From the cell containing the given text, extract its center point as [X, Y] coordinate. 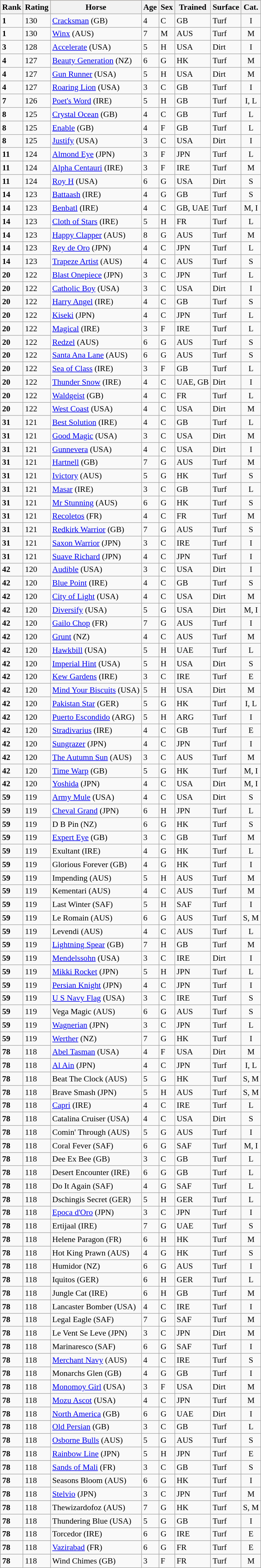
Levendi (AUS) [96, 931]
Happy Clapper (AUS) [96, 235]
Saxon Warrior (JPN) [96, 543]
Ivictory (AUS) [96, 476]
Ertijaal (IRE) [96, 1226]
Glorious Forever (GB) [96, 864]
Magical (IRE) [96, 329]
Kementari (AUS) [96, 891]
Harry Angel (IRE) [96, 302]
Sex [167, 7]
Masar (IRE) [96, 490]
Pakistan Star (GER) [96, 704]
Brave Smash (JPN) [96, 1092]
Iquitos (GER) [96, 1280]
Osborne Bulls (AUS) [96, 1441]
Suave Richard (JPN) [96, 557]
Benbatl (IRE) [96, 208]
Hartnell (GB) [96, 463]
Rey de Oro (JPN) [96, 248]
Gailo Chop (FR) [96, 623]
Horse [96, 7]
Marinaresco (SAF) [96, 1347]
Kiseki (JPN) [96, 315]
Wagnerian (JPN) [96, 1025]
U S Navy Flag (USA) [96, 998]
Cloth of Stars (IRE) [96, 221]
GB, UAE [193, 208]
Roy H (USA) [96, 181]
Puerto Escondido (ARG) [96, 717]
Best Solution (IRE) [96, 423]
Beat The Clock (AUS) [96, 1079]
Expert Eye (GB) [96, 838]
Humidor (NZ) [96, 1266]
Santa Ana Lane (AUS) [96, 355]
Winx (AUS) [96, 34]
UAE, GB [193, 382]
Cat. [251, 7]
Yoshida (JPN) [96, 784]
Mendelssohn (USA) [96, 958]
Dschingis Secret (GER) [96, 1200]
Wind Chimes (GB) [96, 1561]
Torcedor (IRE) [96, 1534]
Catalina Cruiser (USA) [96, 1119]
Almond Eye (JPN) [96, 155]
Lancaster Bomber (USA) [96, 1307]
Rating [37, 7]
Imperial Hint (USA) [96, 664]
Grunt (NZ) [96, 637]
Catholic Boy (USA) [96, 288]
Enable (GB) [96, 128]
Merchant Navy (AUS) [96, 1360]
Good Magic (USA) [96, 436]
Capri (IRE) [96, 1105]
Sea of Class (IRE) [96, 369]
Army Mule (USA) [96, 798]
Helene Paragon (FR) [96, 1240]
ARG [193, 717]
Hawkbill (USA) [96, 650]
Alpha Centauri (IRE) [96, 168]
Thundering Blue (USA) [96, 1521]
Rank [12, 7]
Coral Fever (SAF) [96, 1146]
Kew Gardens (IRE) [96, 677]
Abel Tasman (USA) [96, 1052]
Accelerate (USA) [96, 47]
Mikki Rocket (JPN) [96, 972]
Do It Again (SAF) [96, 1186]
Old Persian (GB) [96, 1427]
Cheval Grand (JPN) [96, 811]
Vazirabad (FR) [96, 1548]
Redzel (AUS) [96, 342]
Le Vent Se Leve (JPN) [96, 1333]
Persian Knight (JPN) [96, 985]
Al Ain (JPN) [96, 1066]
Stelvio (JPN) [96, 1494]
Blast Onepiece (JPN) [96, 275]
Jungle Cat (IRE) [96, 1293]
Thunder Snow (IRE) [96, 382]
Waldgeist (GB) [96, 396]
Monomoy Girl (USA) [96, 1387]
Rainbow Line (JPN) [96, 1454]
Legal Eagle (SAF) [96, 1320]
The Autumn Sun (AUS) [96, 757]
Audible (USA) [96, 570]
Diversify (USA) [96, 610]
Mr Stunning (AUS) [96, 503]
Stradivarius (IRE) [96, 731]
Recoletos (FR) [96, 516]
Dee Ex Bee (GB) [96, 1159]
Cracksman (GB) [96, 21]
Gun Runner (USA) [96, 74]
Trapeze Artist (AUS) [96, 262]
D B Pin (NZ) [96, 824]
City of Light (USA) [96, 597]
Mozu Ascot (USA) [96, 1400]
Last Winter (SAF) [96, 905]
Hot King Prawn (AUS) [96, 1253]
Sungrazer (JPN) [96, 744]
Surface [226, 7]
Comin' Through (AUS) [96, 1133]
Exultant (IRE) [96, 851]
Monarchs Glen (GB) [96, 1374]
Poet's Word (IRE) [96, 101]
Lightning Spear (GB) [96, 945]
Time Warp (GB) [96, 771]
Mind Your Biscuits (USA) [96, 690]
Roaring Lion (USA) [96, 88]
Battaash (IRE) [96, 195]
Epoca d'Oro (JPN) [96, 1213]
North America (GB) [96, 1414]
Le Romain (AUS) [96, 918]
Blue Point (IRE) [96, 583]
Age [150, 7]
Justify (USA) [96, 141]
Werther (NZ) [96, 1039]
Vega Magic (AUS) [96, 1012]
Impending (AUS) [96, 878]
126 [37, 101]
West Coast (USA) [96, 409]
Gunnevera (USA) [96, 449]
128 [37, 47]
Desert Encounter (IRE) [96, 1173]
Seasons Bloom (AUS) [96, 1481]
Sands of Mali (FR) [96, 1467]
Beauty Generation (NZ) [96, 61]
Redkirk Warrior (GB) [96, 530]
Thewizardofoz (AUS) [96, 1507]
Crystal Ocean (GB) [96, 114]
Trained [193, 7]
